Locate the cell with the specified text and output its (x, y) center coordinate. 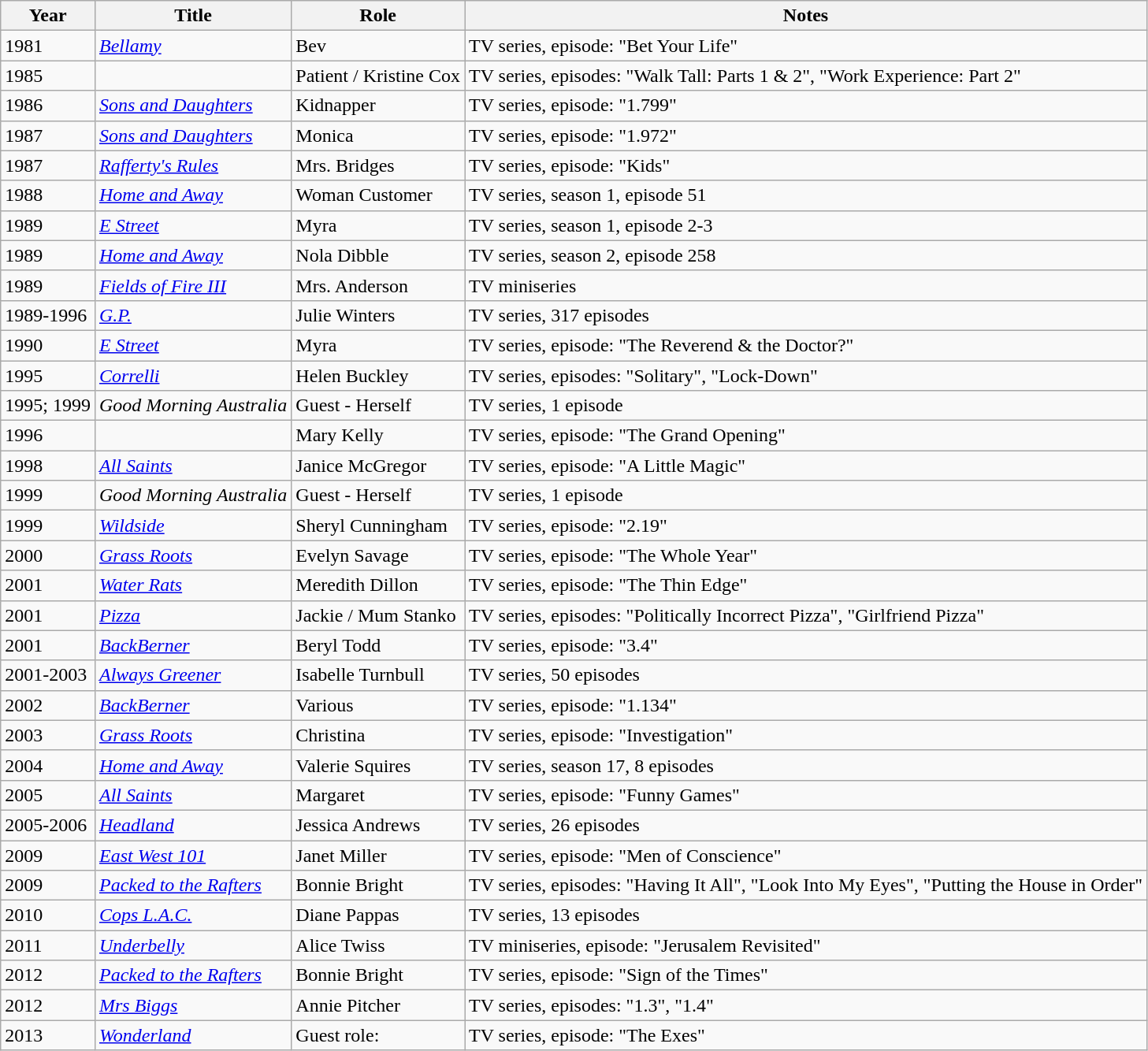
Role (378, 16)
East West 101 (192, 855)
1996 (48, 436)
Woman Customer (378, 195)
Valerie Squires (378, 765)
TV series, episode: "The Grand Opening" (806, 436)
Isabelle Turnbull (378, 675)
Title (192, 16)
Headland (192, 825)
Pizza (192, 615)
Helen Buckley (378, 376)
TV series, 50 episodes (806, 675)
TV series, 317 episodes (806, 315)
Year (48, 16)
TV series, episodes: "Having It All", "Look Into My Eyes", "Putting the House in Order" (806, 886)
TV series, episode: "Kids" (806, 165)
TV series, episode: "1.799" (806, 106)
1989-1996 (48, 315)
Kidnapper (378, 106)
TV series, episodes: "Solitary", "Lock-Down" (806, 376)
2011 (48, 945)
TV miniseries (806, 285)
TV series, season 1, episode 2-3 (806, 225)
1990 (48, 345)
TV series, episode: "The Thin Edge" (806, 585)
Water Rats (192, 585)
TV series, 13 episodes (806, 915)
Monica (378, 136)
Correlli (192, 376)
Fields of Fire III (192, 285)
Various (378, 705)
Wildside (192, 525)
TV series, episode: "3.4" (806, 645)
TV series, episode: "2.19" (806, 525)
Sheryl Cunningham (378, 525)
Alice Twiss (378, 945)
Guest role: (378, 1035)
1995 (48, 376)
Patient / Kristine Cox (378, 76)
TV series, episodes: "Walk Tall: Parts 1 & 2", "Work Experience: Part 2" (806, 76)
Jackie / Mum Stanko (378, 615)
Underbelly (192, 945)
2003 (48, 735)
TV series, episode: "A Little Magic" (806, 466)
Mrs Biggs (192, 1005)
G.P. (192, 315)
TV series, episode: "1.972" (806, 136)
Jessica Andrews (378, 825)
2005-2006 (48, 825)
2000 (48, 555)
1995; 1999 (48, 406)
TV series, season 2, episode 258 (806, 255)
Bev (378, 46)
2010 (48, 915)
1998 (48, 466)
1988 (48, 195)
TV series, season 1, episode 51 (806, 195)
Cops L.A.C. (192, 915)
Janet Miller (378, 855)
1986 (48, 106)
Mrs. Anderson (378, 285)
Janice McGregor (378, 466)
TV series, episode: "The Whole Year" (806, 555)
Rafferty's Rules (192, 165)
Diane Pappas (378, 915)
1985 (48, 76)
TV series, episode: "Investigation" (806, 735)
Annie Pitcher (378, 1005)
TV series, 26 episodes (806, 825)
2005 (48, 795)
2001-2003 (48, 675)
2002 (48, 705)
TV series, episode: "Men of Conscience" (806, 855)
2004 (48, 765)
Margaret (378, 795)
TV series, episode: "The Reverend & the Doctor?" (806, 345)
TV series, episode: "The Exes" (806, 1035)
TV series, episode: "1.134" (806, 705)
Evelyn Savage (378, 555)
Nola Dibble (378, 255)
TV series, episode: "Bet Your Life" (806, 46)
Mrs. Bridges (378, 165)
Mary Kelly (378, 436)
TV series, episodes: "Politically Incorrect Pizza", "Girlfriend Pizza" (806, 615)
Julie Winters (378, 315)
Beryl Todd (378, 645)
Meredith Dillon (378, 585)
2013 (48, 1035)
TV series, episode: "Sign of the Times" (806, 975)
TV series, season 17, 8 episodes (806, 765)
TV miniseries, episode: "Jerusalem Revisited" (806, 945)
TV series, episode: "Funny Games" (806, 795)
Always Greener (192, 675)
Notes (806, 16)
TV series, episodes: "1.3", "1.4" (806, 1005)
Wonderland (192, 1035)
Bellamy (192, 46)
Christina (378, 735)
1981 (48, 46)
